Output the (x, y) coordinate of the center of the cell containing the given text.  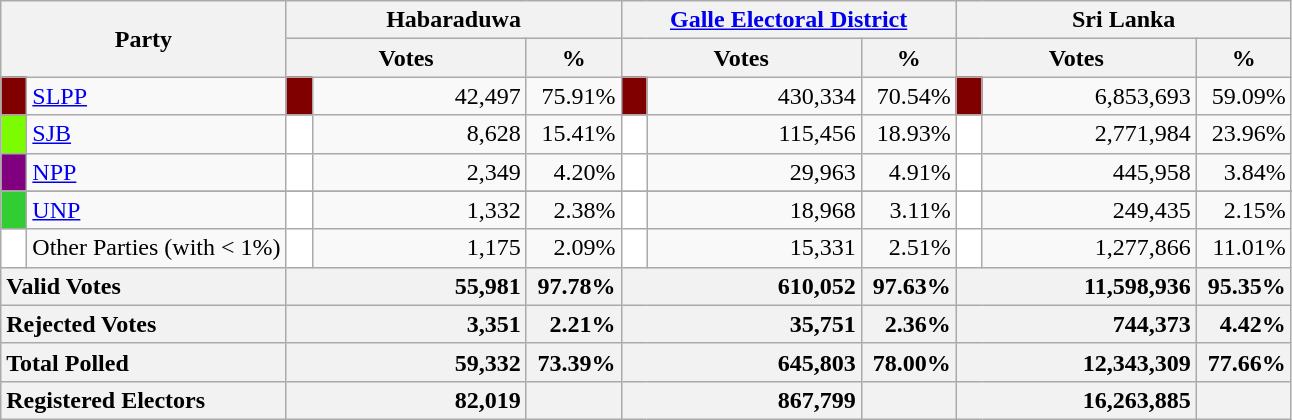
97.78% (574, 286)
Habaraduwa (454, 20)
Valid Votes (144, 286)
1,332 (419, 210)
610,052 (741, 286)
UNP (156, 210)
11.01% (1244, 248)
97.63% (908, 286)
77.66% (1244, 362)
3.11% (908, 210)
SJB (156, 134)
2.38% (574, 210)
42,497 (419, 96)
35,751 (741, 324)
29,963 (754, 172)
Registered Electors (144, 400)
Party (144, 39)
2.09% (574, 248)
15.41% (574, 134)
2.21% (574, 324)
73.39% (574, 362)
Sri Lanka (1124, 20)
59,332 (406, 362)
445,958 (1089, 172)
249,435 (1089, 210)
2.51% (908, 248)
4.91% (908, 172)
2.15% (1244, 210)
18.93% (908, 134)
Rejected Votes (144, 324)
95.35% (1244, 286)
23.96% (1244, 134)
744,373 (1076, 324)
Total Polled (144, 362)
78.00% (908, 362)
SLPP (156, 96)
4.42% (1244, 324)
6,853,693 (1089, 96)
70.54% (908, 96)
55,981 (406, 286)
Galle Electoral District (788, 20)
11,598,936 (1076, 286)
15,331 (754, 248)
2,349 (419, 172)
75.91% (574, 96)
2,771,984 (1089, 134)
2.36% (908, 324)
115,456 (754, 134)
18,968 (754, 210)
1,175 (419, 248)
1,277,866 (1089, 248)
82,019 (406, 400)
NPP (156, 172)
59.09% (1244, 96)
867,799 (741, 400)
3,351 (406, 324)
430,334 (754, 96)
645,803 (741, 362)
8,628 (419, 134)
3.84% (1244, 172)
Other Parties (with < 1%) (156, 248)
4.20% (574, 172)
16,263,885 (1076, 400)
12,343,309 (1076, 362)
